Determine the [X, Y] coordinate at the center of the cell enclosing the given text.  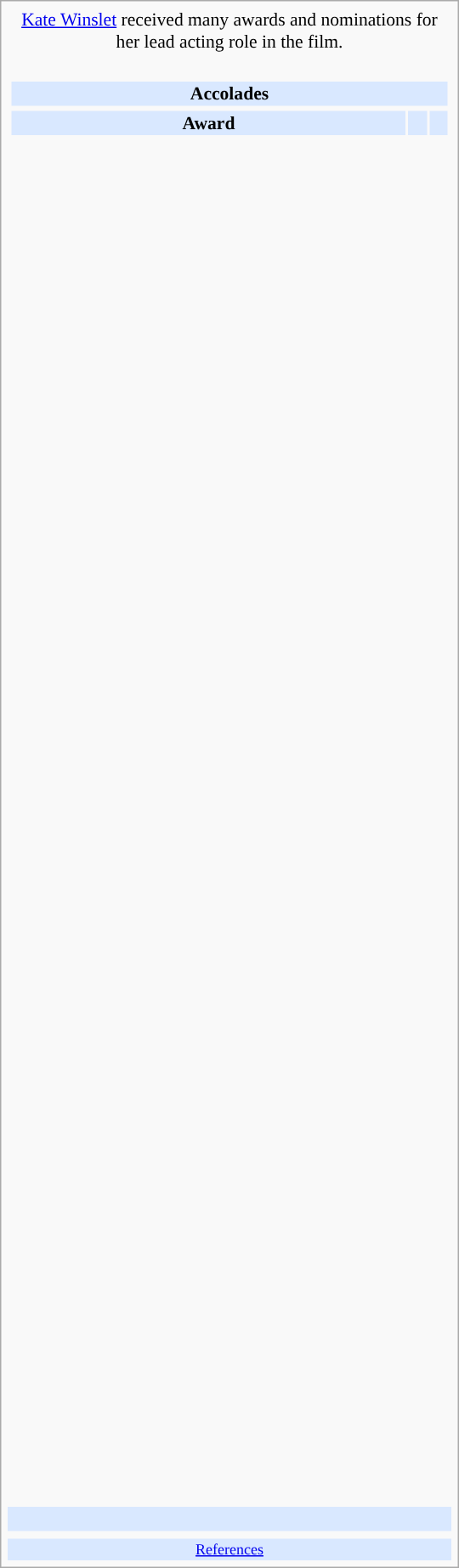
Kate Winslet received many awards and nominations for her lead acting role in the film. [229, 31]
References [229, 1549]
Accolades Award [229, 780]
Accolades [229, 93]
Award [208, 122]
